Return [X, Y] of the center of cell containing provided text 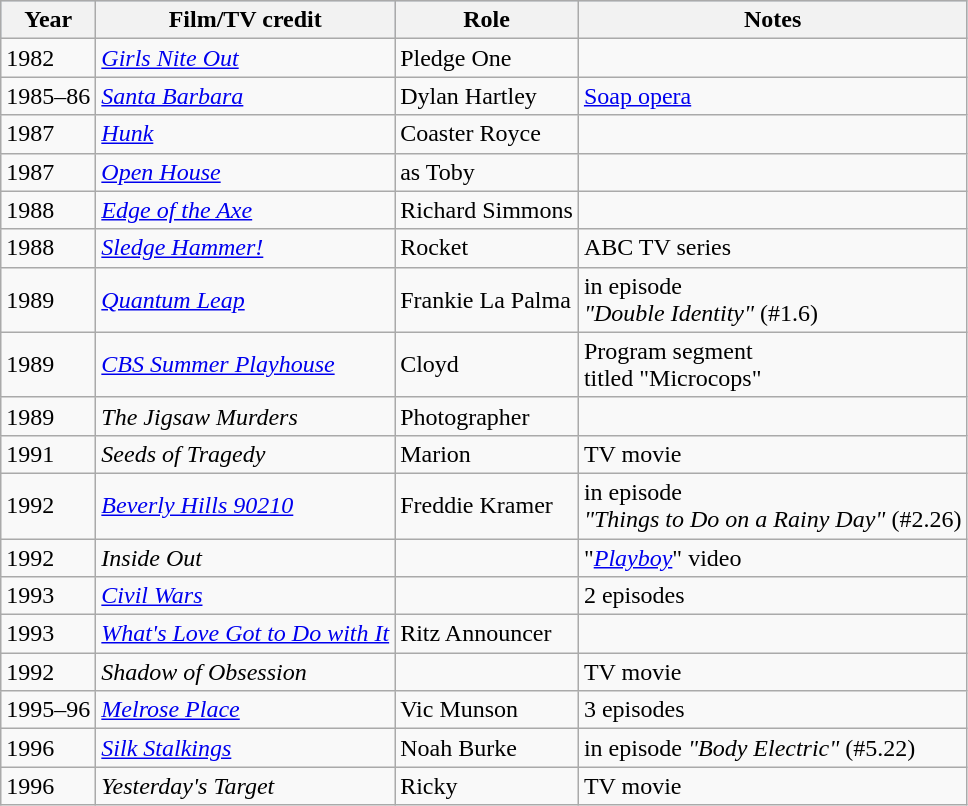
Marion [487, 454]
"Playboy" video [772, 557]
Richard Simmons [487, 210]
What's Love Got to Do with It [246, 634]
Civil Wars [246, 596]
Sledge Hammer! [246, 248]
Quantum Leap [246, 300]
Cloyd [487, 364]
Freddie Kramer [487, 506]
Silk Stalkings [246, 748]
in episode "Double Identity" (#1.6) [772, 300]
Yesterday's Target [246, 786]
Soap opera [772, 96]
Vic Munson [487, 710]
Pledge One [487, 58]
1982 [48, 58]
1995–96 [48, 710]
The Jigsaw Murders [246, 416]
Program segmenttitled "Microcops" [772, 364]
Shadow of Obsession [246, 672]
Seeds of Tragedy [246, 454]
1985–86 [48, 96]
Photographer [487, 416]
Year [48, 20]
Santa Barbara [246, 96]
Notes [772, 20]
CBS Summer Playhouse [246, 364]
Coaster Royce [487, 134]
in episode "Things to Do on a Rainy Day" (#2.26) [772, 506]
Ritz Announcer [487, 634]
Melrose Place [246, 710]
Inside Out [246, 557]
ABC TV series [772, 248]
Ricky [487, 786]
Film/TV credit [246, 20]
Dylan Hartley [487, 96]
Hunk [246, 134]
1991 [48, 454]
Edge of the Axe [246, 210]
as Toby [487, 172]
Rocket [487, 248]
in episode "Body Electric" (#5.22) [772, 748]
3 episodes [772, 710]
Role [487, 20]
Noah Burke [487, 748]
2 episodes [772, 596]
Beverly Hills 90210 [246, 506]
Girls Nite Out [246, 58]
Frankie La Palma [487, 300]
Open House [246, 172]
